Detect which cell encompasses the target text, then output its [x, y] center coordinate. 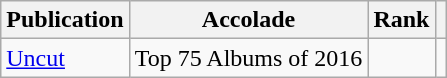
Uncut [65, 58]
Top 75 Albums of 2016 [248, 58]
Publication [65, 20]
Rank [402, 20]
Accolade [248, 20]
